Identify which cell holds the provided text, then report its (X, Y) central coordinate. 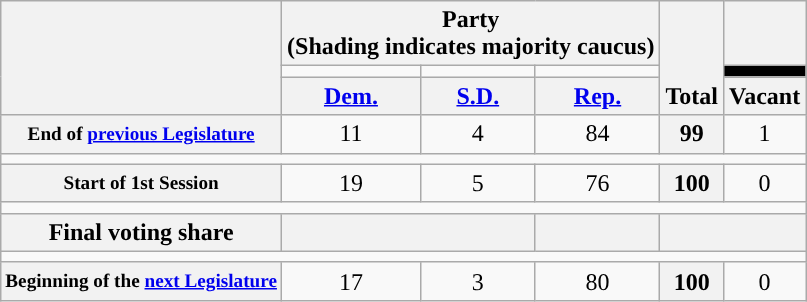
4 (478, 134)
19 (352, 183)
Start of 1st Session (142, 183)
11 (352, 134)
80 (598, 281)
End of previous Legislature (142, 134)
84 (598, 134)
5 (478, 183)
Total (692, 58)
1 (764, 134)
Beginning of the next Legislature (142, 281)
Dem. (352, 96)
Final voting share (142, 232)
S.D. (478, 96)
3 (478, 281)
Party (Shading indicates majority caucus) (471, 34)
99 (692, 134)
Rep. (598, 96)
76 (598, 183)
17 (352, 281)
Vacant (764, 96)
